Output the (x, y) coordinate of the center of the cell containing the given text.  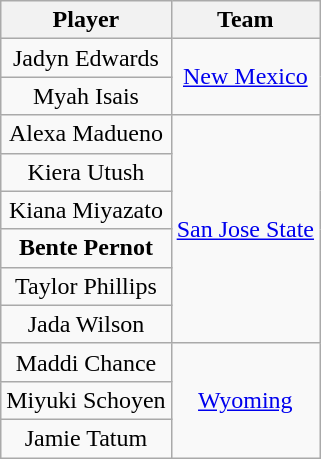
Team (245, 20)
Alexa Madueno (86, 134)
Kiana Miyazato (86, 210)
San Jose State (245, 229)
Wyoming (245, 400)
Taylor Phillips (86, 286)
Maddi Chance (86, 362)
Kiera Utush (86, 172)
Myah Isais (86, 96)
Jamie Tatum (86, 438)
New Mexico (245, 77)
Jada Wilson (86, 324)
Jadyn Edwards (86, 58)
Player (86, 20)
Miyuki Schoyen (86, 400)
Bente Pernot (86, 248)
